Return the (X, Y) coordinate for the center point of the cell that contains the specified text.  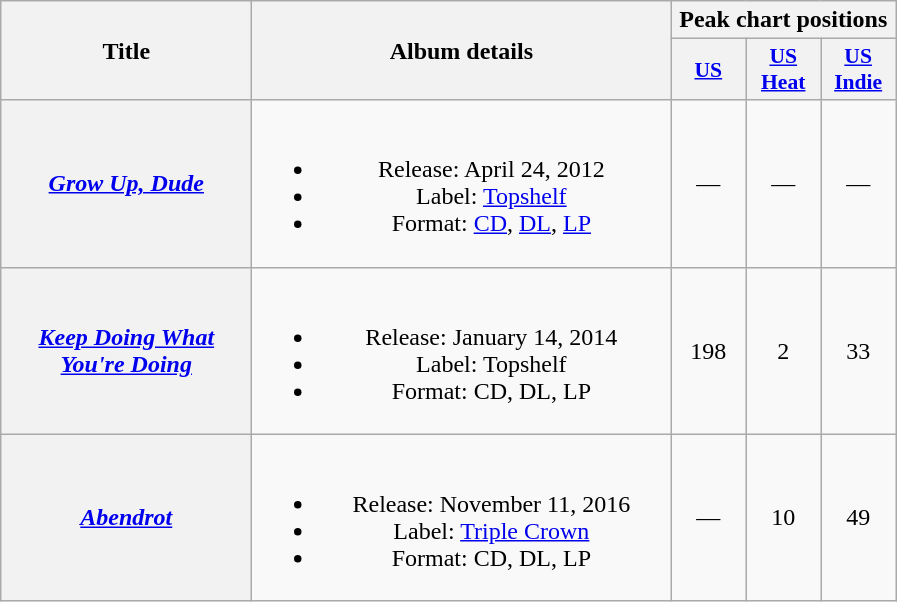
Peak chart positions (784, 20)
Release: January 14, 2014Label: TopshelfFormat: CD, DL, LP (462, 350)
Release: April 24, 2012Label: TopshelfFormat: CD, DL, LP (462, 184)
49 (858, 518)
US (708, 70)
Title (126, 50)
Keep Doing What You're Doing (126, 350)
10 (784, 518)
Album details (462, 50)
198 (708, 350)
Abendrot (126, 518)
33 (858, 350)
USIndie (858, 70)
Grow Up, Dude (126, 184)
USHeat (784, 70)
2 (784, 350)
Release: November 11, 2016Label: Triple CrownFormat: CD, DL, LP (462, 518)
